Return the [x, y] coordinate for the center point of the cell that contains the specified text.  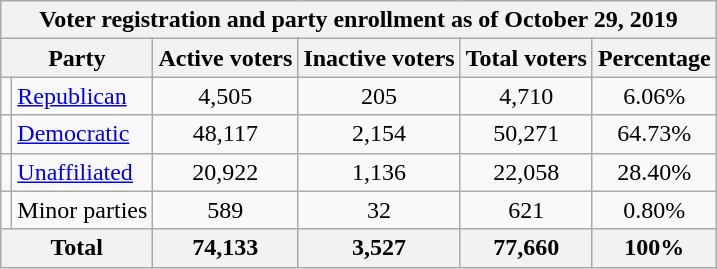
Percentage [654, 58]
Voter registration and party enrollment as of October 29, 2019 [359, 20]
Democratic [82, 134]
Republican [82, 96]
Total voters [526, 58]
32 [379, 210]
621 [526, 210]
48,117 [226, 134]
Unaffiliated [82, 172]
4,710 [526, 96]
20,922 [226, 172]
4,505 [226, 96]
1,136 [379, 172]
Inactive voters [379, 58]
Party [77, 58]
589 [226, 210]
100% [654, 248]
74,133 [226, 248]
205 [379, 96]
77,660 [526, 248]
Active voters [226, 58]
0.80% [654, 210]
2,154 [379, 134]
Total [77, 248]
3,527 [379, 248]
Minor parties [82, 210]
28.40% [654, 172]
6.06% [654, 96]
50,271 [526, 134]
22,058 [526, 172]
64.73% [654, 134]
